Identify which cell holds the provided text, then report its (X, Y) central coordinate. 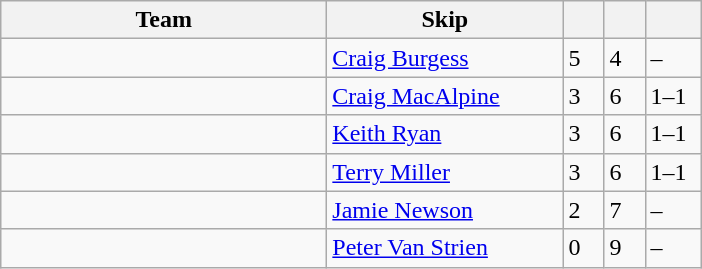
4 (624, 58)
Craig MacAlpine (445, 96)
2 (584, 210)
0 (584, 248)
5 (584, 58)
Skip (445, 20)
Jamie Newson (445, 210)
Peter Van Strien (445, 248)
7 (624, 210)
Keith Ryan (445, 134)
Terry Miller (445, 172)
Craig Burgess (445, 58)
Team (164, 20)
9 (624, 248)
